Determine the [x, y] coordinate at the center of the cell enclosing the given text.  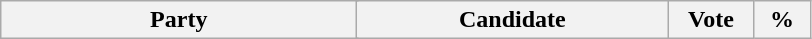
Vote [711, 20]
Party [179, 20]
Candidate [512, 20]
% [782, 20]
